Identify which cell holds the provided text, then report its [X, Y] central coordinate. 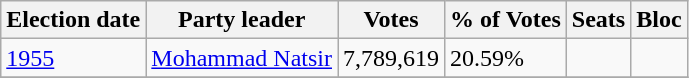
Votes [392, 20]
Bloc [659, 20]
1955 [74, 58]
% of Votes [506, 20]
Party leader [242, 20]
7,789,619 [392, 58]
Election date [74, 20]
Seats [598, 20]
20.59% [506, 58]
Mohammad Natsir [242, 58]
